Scan for the cell matching the given text and deliver its [x, y] coordinate at center. 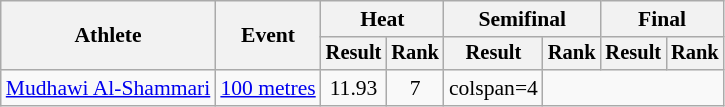
11.93 [354, 88]
Athlete [108, 36]
Semifinal [522, 19]
7 [415, 88]
Final [662, 19]
100 metres [268, 88]
Event [268, 36]
Heat [382, 19]
Mudhawi Al-Shammari [108, 88]
colspan=4 [494, 88]
